Pinpoint the cell where the given text exists, returning its [x, y] midpoint coordinate. 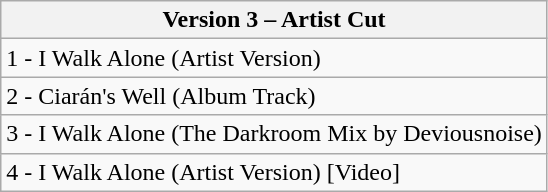
4 - I Walk Alone (Artist Version) [Video] [274, 172]
3 - I Walk Alone (The Darkroom Mix by Deviousnoise) [274, 134]
2 - Ciarán's Well (Album Track) [274, 96]
Version 3 – Artist Cut [274, 20]
1 - I Walk Alone (Artist Version) [274, 58]
